Identify which cell holds the provided text, then report its [X, Y] central coordinate. 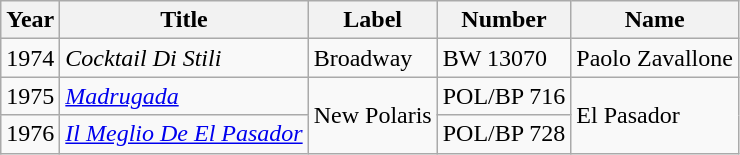
Year [30, 20]
New Polaris [372, 115]
Cocktail Di Stili [184, 58]
Paolo Zavallone [655, 58]
BW 13070 [504, 58]
POL/BP 728 [504, 134]
Name [655, 20]
1974 [30, 58]
Number [504, 20]
Il Meglio De El Pasador [184, 134]
Madrugada [184, 96]
1975 [30, 96]
1976 [30, 134]
Broadway [372, 58]
Label [372, 20]
El Pasador [655, 115]
POL/BP 716 [504, 96]
Title [184, 20]
